Detect which cell encompasses the target text, then output its [x, y] center coordinate. 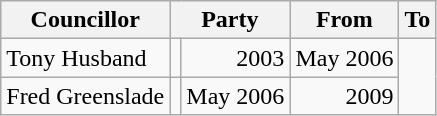
2009 [344, 96]
Fred Greenslade [86, 96]
Councillor [86, 20]
Tony Husband [86, 58]
From [344, 20]
To [418, 20]
Party [230, 20]
2003 [236, 58]
